Return the [x, y] coordinate for the center point of the cell that contains the specified text.  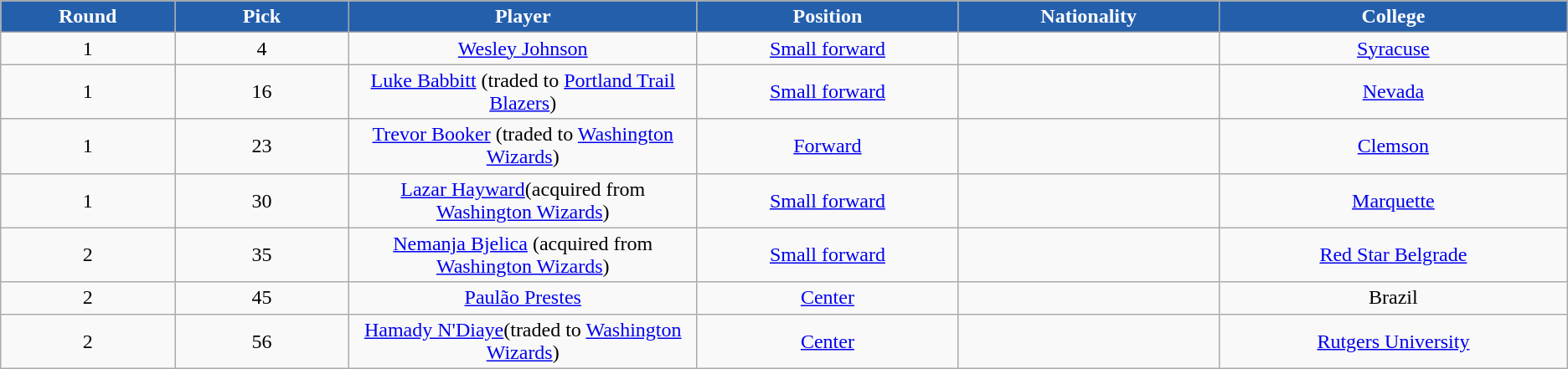
College [1394, 17]
Nevada [1394, 92]
Brazil [1394, 298]
Rutgers University [1394, 341]
16 [262, 92]
Round [88, 17]
35 [262, 254]
45 [262, 298]
Forward [828, 146]
56 [262, 341]
Marquette [1394, 201]
Pick [262, 17]
Nemanja Bjelica (acquired from Washington Wizards) [523, 254]
Red Star Belgrade [1394, 254]
Paulão Prestes [523, 298]
Lazar Hayward(acquired from Washington Wizards) [523, 201]
Nationality [1089, 17]
Position [828, 17]
4 [262, 49]
Hamady N'Diaye(traded to Washington Wizards) [523, 341]
30 [262, 201]
Trevor Booker (traded to Washington Wizards) [523, 146]
23 [262, 146]
Syracuse [1394, 49]
Wesley Johnson [523, 49]
Clemson [1394, 146]
Player [523, 17]
Luke Babbitt (traded to Portland Trail Blazers) [523, 92]
